Find where the given text appears and provide that cell's center as (x, y) coordinate. 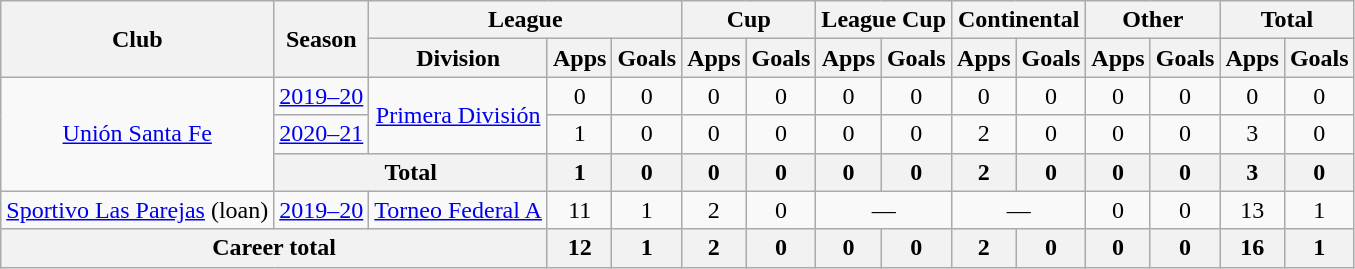
13 (1252, 210)
Division (458, 58)
Torneo Federal A (458, 210)
12 (579, 248)
Season (322, 39)
Continental (1019, 20)
Sportivo Las Parejas (loan) (138, 210)
League Cup (884, 20)
Unión Santa Fe (138, 134)
Other (1153, 20)
Club (138, 39)
2020–21 (322, 134)
Cup (749, 20)
Primera División (458, 115)
League (526, 20)
16 (1252, 248)
Career total (274, 248)
11 (579, 210)
